From the cell containing the given text, extract its center point as [x, y] coordinate. 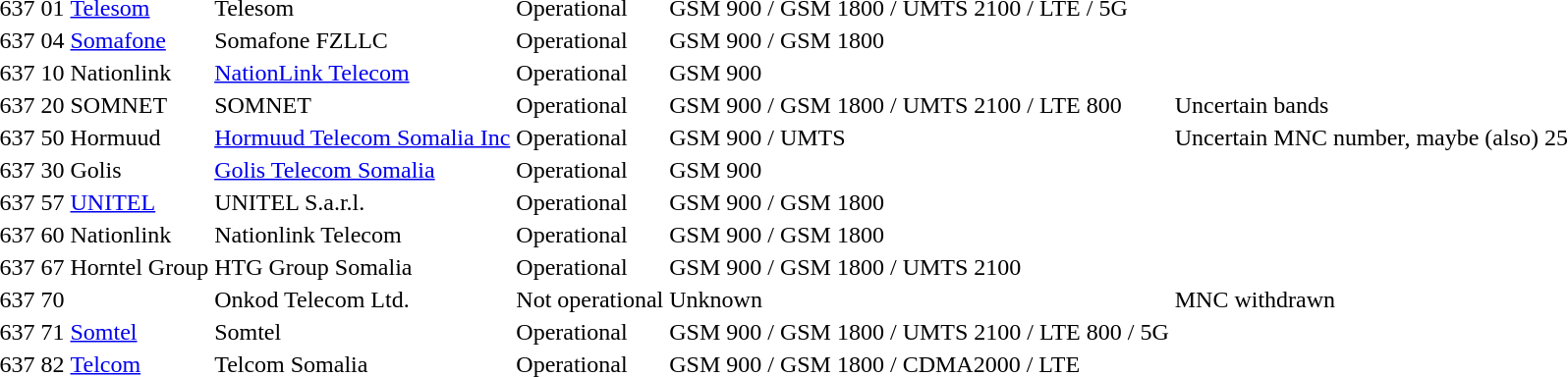
UNITEL S.a.r.l. [363, 202]
Horntel Group [140, 267]
GSM 900 / GSM 1800 / UMTS 2100 / LTE 800 / 5G [920, 332]
Hormuud Telecom Somalia Inc [363, 137]
71 [53, 332]
67 [53, 267]
UNITEL [140, 202]
10 [53, 73]
Nationlink Telecom [363, 235]
50 [53, 137]
60 [53, 235]
GSM 900 / UMTS [920, 137]
HTG Group Somalia [363, 267]
Somafone FZLLC [363, 40]
04 [53, 40]
GSM 900 / GSM 1800 / UMTS 2100 [920, 267]
30 [53, 170]
Hormuud [140, 137]
57 [53, 202]
Unknown [920, 299]
70 [53, 299]
Not operational [589, 299]
Golis Telecom Somalia [363, 170]
Golis [140, 170]
Somafone [140, 40]
Onkod Telecom Ltd. [363, 299]
GSM 900 / GSM 1800 / UMTS 2100 / LTE 800 [920, 105]
NationLink Telecom [363, 73]
20 [53, 105]
